Capture the cell that displays the provided text and extract its (x, y) central coordinate. 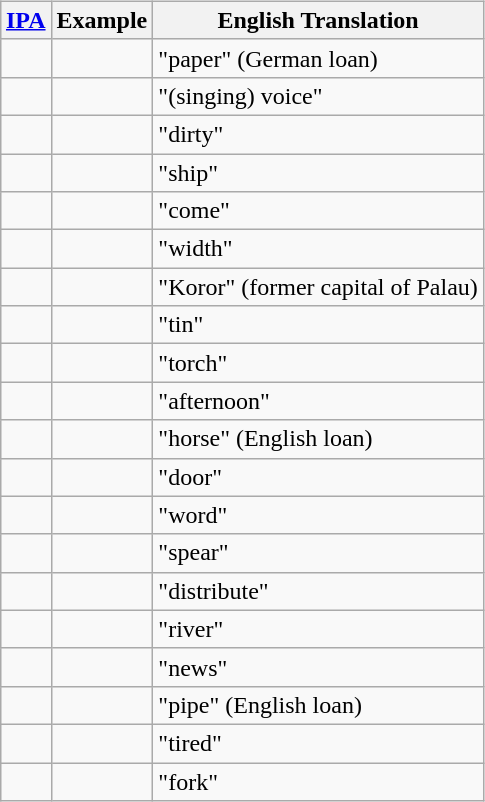
IPA (26, 20)
"tired" (318, 743)
"horse" (English loan) (318, 439)
"afternoon" (318, 401)
"torch" (318, 363)
"news" (318, 667)
"river" (318, 629)
"fork" (318, 781)
English Translation (318, 20)
"paper" (German loan) (318, 58)
"spear" (318, 553)
"width" (318, 249)
"door" (318, 477)
"dirty" (318, 134)
"Koror" (former capital of Palau) (318, 287)
"come" (318, 211)
Example (102, 20)
"ship" (318, 173)
"(singing) voice" (318, 96)
"distribute" (318, 591)
"tin" (318, 325)
"pipe" (English loan) (318, 705)
"word" (318, 515)
